Return [X, Y] of the center of cell containing provided text 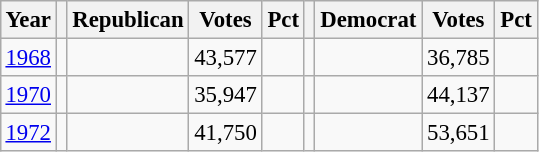
Year [28, 20]
35,947 [226, 95]
41,750 [226, 133]
43,577 [226, 57]
1972 [28, 133]
44,137 [458, 95]
Republican [128, 20]
53,651 [458, 133]
Democrat [368, 20]
1968 [28, 57]
1970 [28, 95]
36,785 [458, 57]
